Scan for the cell matching the given text and deliver its (x, y) coordinate at center. 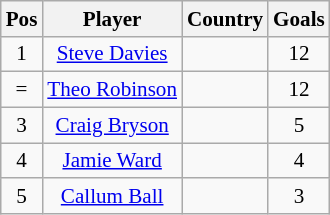
Goals (299, 18)
Pos (22, 18)
Steve Davies (112, 54)
Craig Bryson (112, 124)
Theo Robinson (112, 90)
Player (112, 18)
Jamie Ward (112, 160)
1 (22, 54)
Callum Ball (112, 196)
Country (225, 18)
= (22, 90)
